For the text-containing cell, return its midpoint in (x, y) coordinate format. 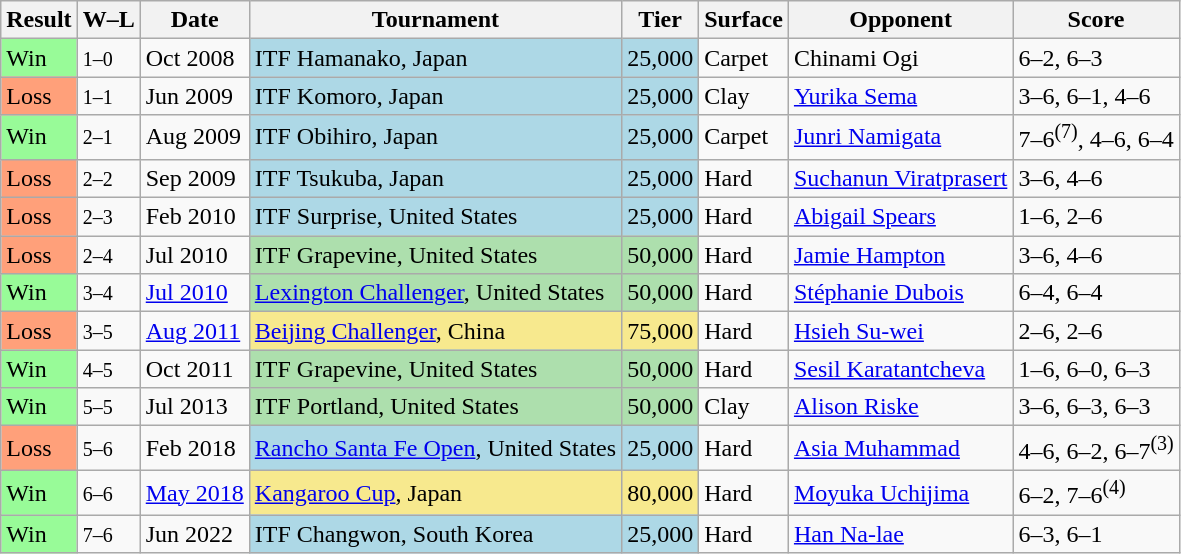
80,000 (660, 492)
3–6, 6–3, 6–3 (1096, 407)
6–3, 6–1 (1096, 534)
Jul 2013 (194, 407)
7–6 (108, 534)
5–6 (108, 448)
2–6, 2–6 (1096, 331)
Score (1096, 20)
Oct 2011 (194, 369)
ITF Tsukuba, Japan (435, 178)
Kangaroo Cup, Japan (435, 492)
May 2018 (194, 492)
6–6 (108, 492)
2–3 (108, 217)
ITF Obihiro, Japan (435, 138)
Alison Riske (900, 407)
W–L (108, 20)
5–5 (108, 407)
1–6, 2–6 (1096, 217)
Abigail Spears (900, 217)
Beijing Challenger, China (435, 331)
Lexington Challenger, United States (435, 293)
Sesil Karatantcheva (900, 369)
Result (39, 20)
1–1 (108, 96)
ITF Changwon, South Korea (435, 534)
Yurika Sema (900, 96)
Aug 2009 (194, 138)
6–4, 6–4 (1096, 293)
Han Na-lae (900, 534)
Date (194, 20)
Suchanun Viratprasert (900, 178)
Moyuka Uchijima (900, 492)
4–5 (108, 369)
Opponent (900, 20)
Hsieh Su-wei (900, 331)
Junri Namigata (900, 138)
Feb 2018 (194, 448)
Stéphanie Dubois (900, 293)
1–0 (108, 58)
4–6, 6–2, 6–7(3) (1096, 448)
6–2, 6–3 (1096, 58)
Jun 2022 (194, 534)
Sep 2009 (194, 178)
2–1 (108, 138)
ITF Komoro, Japan (435, 96)
75,000 (660, 331)
3–5 (108, 331)
Tier (660, 20)
3–6, 6–1, 4–6 (1096, 96)
Jamie Hampton (900, 255)
ITF Surprise, United States (435, 217)
2–2 (108, 178)
Oct 2008 (194, 58)
1–6, 6–0, 6–3 (1096, 369)
ITF Hamanako, Japan (435, 58)
Feb 2010 (194, 217)
Aug 2011 (194, 331)
Rancho Santa Fe Open, United States (435, 448)
Surface (744, 20)
Jun 2009 (194, 96)
7–6(7), 4–6, 6–4 (1096, 138)
ITF Portland, United States (435, 407)
6–2, 7–6(4) (1096, 492)
Tournament (435, 20)
3–4 (108, 293)
2–4 (108, 255)
Chinami Ogi (900, 58)
Asia Muhammad (900, 448)
